For the text-containing cell, return its midpoint in (X, Y) coordinate format. 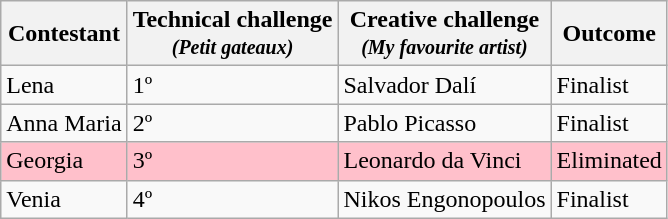
Georgia (64, 161)
3º (232, 161)
Technical challenge(Petit gateaux) (232, 34)
Outcome (609, 34)
Leonardo da Vinci (444, 161)
Contestant (64, 34)
Creative challenge(My favourite artist) (444, 34)
Salvador Dalí (444, 85)
Lena (64, 85)
Nikos Engonopoulos (444, 199)
Venia (64, 199)
1º (232, 85)
4º (232, 199)
Anna Maria (64, 123)
Eliminated (609, 161)
Pablo Picasso (444, 123)
2º (232, 123)
